Output the (x, y) coordinate of the center of the cell containing the given text.  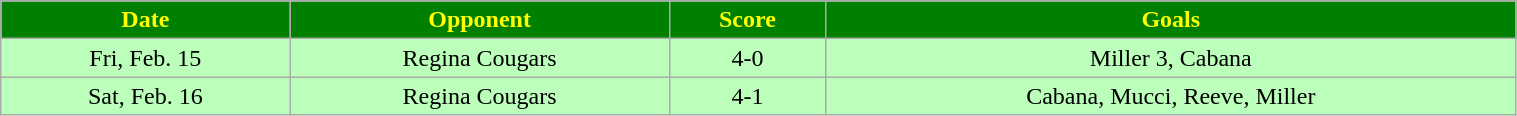
Opponent (480, 20)
Goals (1171, 20)
Date (146, 20)
Cabana, Mucci, Reeve, Miller (1171, 96)
Fri, Feb. 15 (146, 58)
Sat, Feb. 16 (146, 96)
Miller 3, Cabana (1171, 58)
Score (747, 20)
4-0 (747, 58)
4-1 (747, 96)
